Provide the (x, y) coordinate of the cell's center where the given text is located.  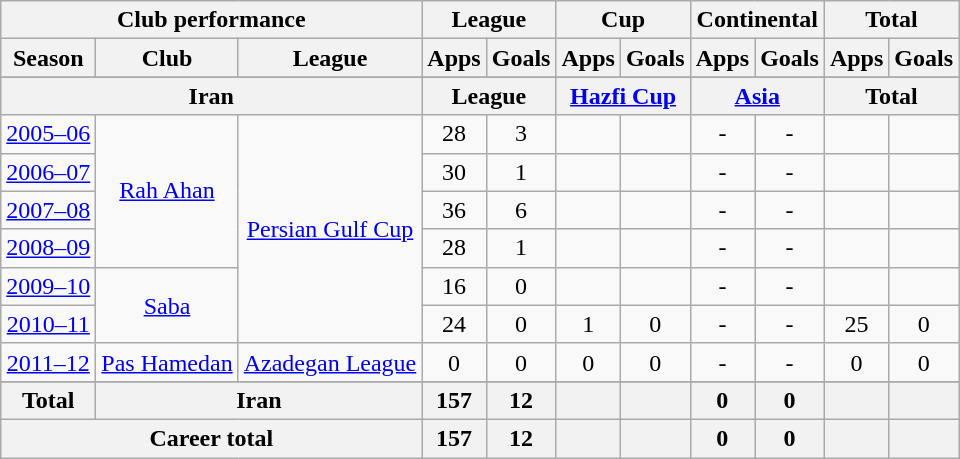
36 (454, 210)
Azadegan League (330, 362)
Cup (623, 20)
Continental (757, 20)
Club (167, 58)
2006–07 (48, 172)
16 (454, 286)
Asia (757, 96)
Persian Gulf Cup (330, 229)
Pas Hamedan (167, 362)
2007–08 (48, 210)
30 (454, 172)
2009–10 (48, 286)
3 (521, 134)
24 (454, 324)
2008–09 (48, 248)
2005–06 (48, 134)
Career total (212, 438)
Saba (167, 305)
Rah Ahan (167, 191)
6 (521, 210)
Season (48, 58)
Hazfi Cup (623, 96)
2011–12 (48, 362)
2010–11 (48, 324)
Club performance (212, 20)
25 (856, 324)
